Capture the cell that displays the provided text and extract its [x, y] central coordinate. 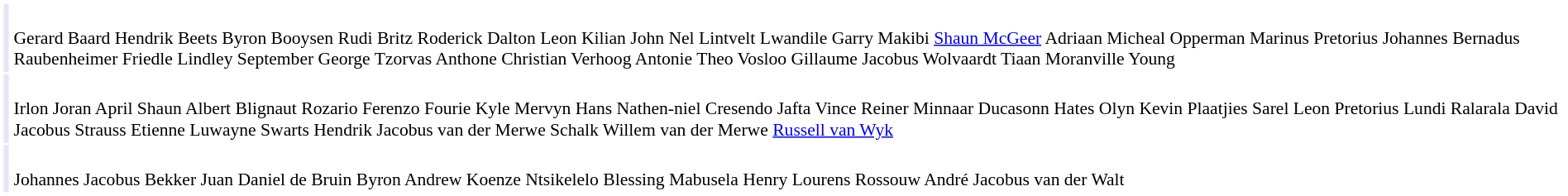
Johannes Jacobus Bekker Juan Daniel de Bruin Byron Andrew Koenze Ntsikelelo Blessing Mabusela Henry Lourens Rossouw André Jacobus van der Walt [788, 169]
